Return [x, y] of the center of cell containing provided text 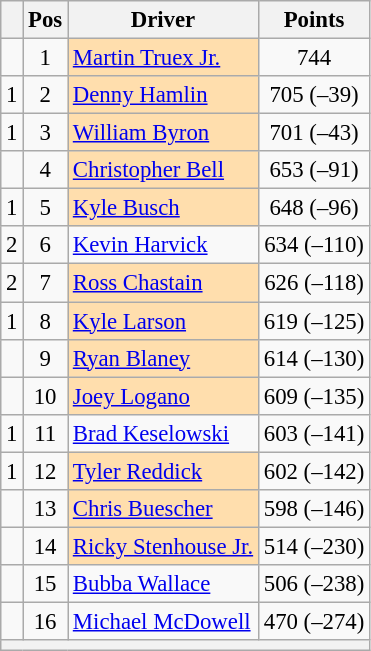
Bubba Wallace [164, 584]
9 [46, 358]
653 (–91) [314, 170]
Kyle Larson [164, 321]
514 (–230) [314, 546]
701 (–43) [314, 133]
626 (–118) [314, 283]
6 [46, 245]
Points [314, 20]
Ross Chastain [164, 283]
Brad Keselowski [164, 433]
648 (–96) [314, 208]
Joey Logano [164, 396]
10 [46, 396]
705 (–39) [314, 95]
15 [46, 584]
506 (–238) [314, 584]
William Byron [164, 133]
603 (–141) [314, 433]
Pos [46, 20]
Tyler Reddick [164, 471]
634 (–110) [314, 245]
609 (–135) [314, 396]
744 [314, 58]
Christopher Bell [164, 170]
598 (–146) [314, 509]
619 (–125) [314, 321]
470 (–274) [314, 621]
4 [46, 170]
Chris Buescher [164, 509]
Ricky Stenhouse Jr. [164, 546]
5 [46, 208]
14 [46, 546]
13 [46, 509]
602 (–142) [314, 471]
Kevin Harvick [164, 245]
12 [46, 471]
8 [46, 321]
Driver [164, 20]
7 [46, 283]
Ryan Blaney [164, 358]
614 (–130) [314, 358]
Martin Truex Jr. [164, 58]
3 [46, 133]
Kyle Busch [164, 208]
Denny Hamlin [164, 95]
11 [46, 433]
16 [46, 621]
Michael McDowell [164, 621]
